Scan for the cell matching the given text and deliver its [X, Y] coordinate at center. 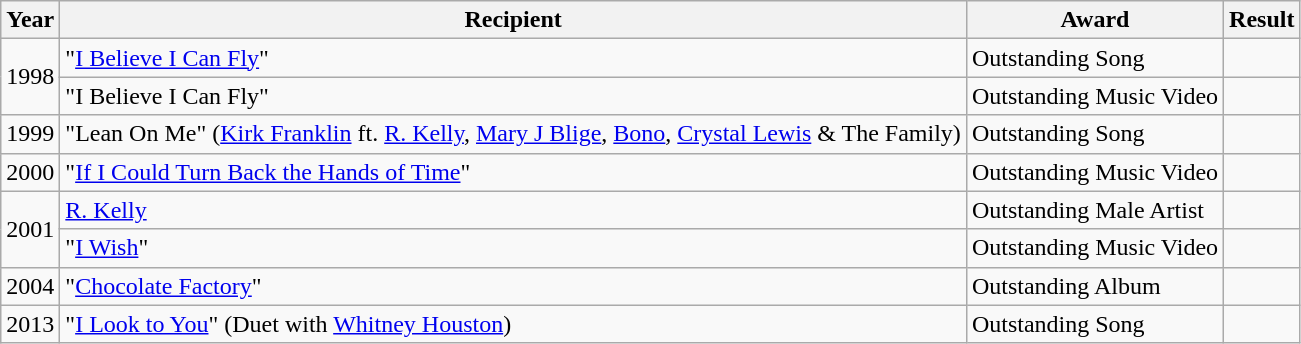
2001 [30, 229]
Outstanding Male Artist [1094, 210]
"I Look to You" (Duet with Whitney Houston) [514, 324]
2004 [30, 286]
"If I Could Turn Back the Hands of Time" [514, 172]
2013 [30, 324]
R. Kelly [514, 210]
"Chocolate Factory" [514, 286]
1998 [30, 77]
Result [1262, 20]
2000 [30, 172]
"Lean On Me" (Kirk Franklin ft. R. Kelly, Mary J Blige, Bono, Crystal Lewis & The Family) [514, 134]
Year [30, 20]
"I Wish" [514, 248]
Award [1094, 20]
Outstanding Album [1094, 286]
1999 [30, 134]
Recipient [514, 20]
